Determine the (X, Y) coordinate at the center of the cell enclosing the given text.  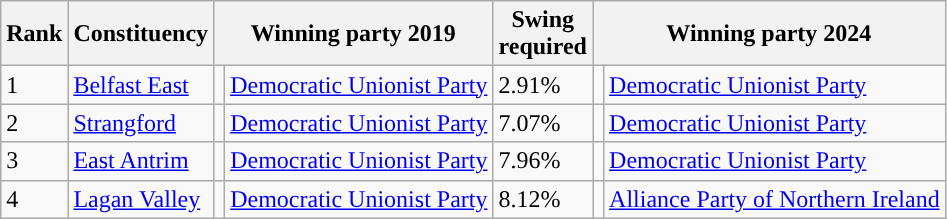
7.07% (543, 123)
8.12% (543, 199)
Swing required (543, 34)
2.91% (543, 85)
Alliance Party of Northern Ireland (775, 199)
East Antrim (141, 161)
4 (34, 199)
Lagan Valley (141, 199)
Constituency (141, 34)
3 (34, 161)
7.96% (543, 161)
Winning party 2019 (354, 34)
Rank (34, 34)
2 (34, 123)
Belfast East (141, 85)
Strangford (141, 123)
Winning party 2024 (768, 34)
1 (34, 85)
